Identify which cell holds the provided text, then report its (x, y) central coordinate. 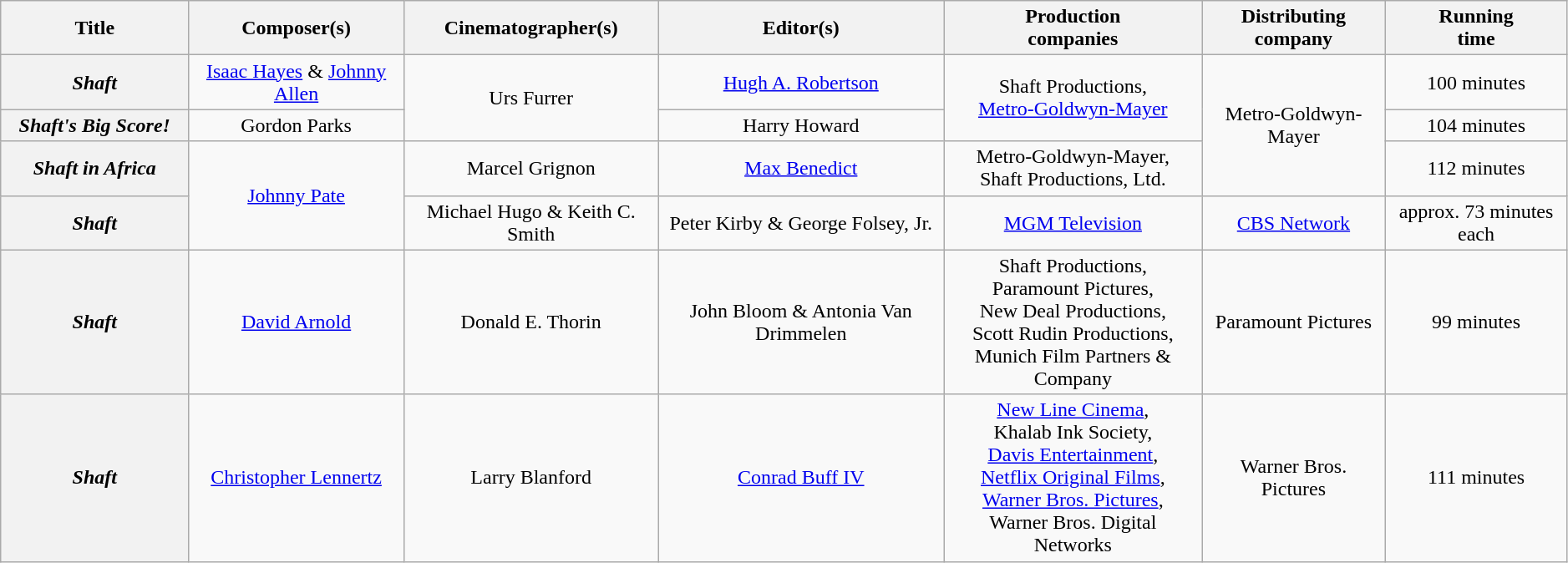
Peter Kirby & George Folsey, Jr. (801, 222)
Marcel Grignon (531, 169)
Michael Hugo & Keith C. Smith (531, 222)
104 minutes (1477, 125)
Shaft Productions, Metro-Goldwyn-Mayer (1073, 99)
CBS Network (1293, 222)
Distributing company (1293, 28)
John Bloom & Antonia Van Drimmelen (801, 322)
Shaft in Africa (95, 169)
David Arnold (297, 322)
Conrad Buff IV (801, 478)
112 minutes (1477, 169)
Harry Howard (801, 125)
MGM Television (1073, 222)
111 minutes (1477, 478)
New Line Cinema, Khalab Ink Society, Davis Entertainment, Netflix Original Films, Warner Bros. Pictures, Warner Bros. Digital Networks (1073, 478)
Larry Blanford (531, 478)
100 minutes (1477, 82)
Paramount Pictures (1293, 322)
Production companies (1073, 28)
Urs Furrer (531, 99)
Running time (1477, 28)
Christopher Lennertz (297, 478)
approx. 73 minutes each (1477, 222)
Metro-Goldwyn-Mayer (1293, 125)
Title (95, 28)
Gordon Parks (297, 125)
Johnny Pate (297, 195)
Warner Bros. Pictures (1293, 478)
Hugh A. Robertson (801, 82)
Isaac Hayes & Johnny Allen (297, 82)
Editor(s) (801, 28)
Shaft Productions, Paramount Pictures, New Deal Productions, Scott Rudin Productions, Munich Film Partners & Company (1073, 322)
Metro-Goldwyn-Mayer, Shaft Productions, Ltd. (1073, 169)
Composer(s) (297, 28)
Donald E. Thorin (531, 322)
Max Benedict (801, 169)
99 minutes (1477, 322)
Shaft's Big Score! (95, 125)
Cinematographer(s) (531, 28)
